Provide the [X, Y] coordinate of the cell's center where the given text is located.  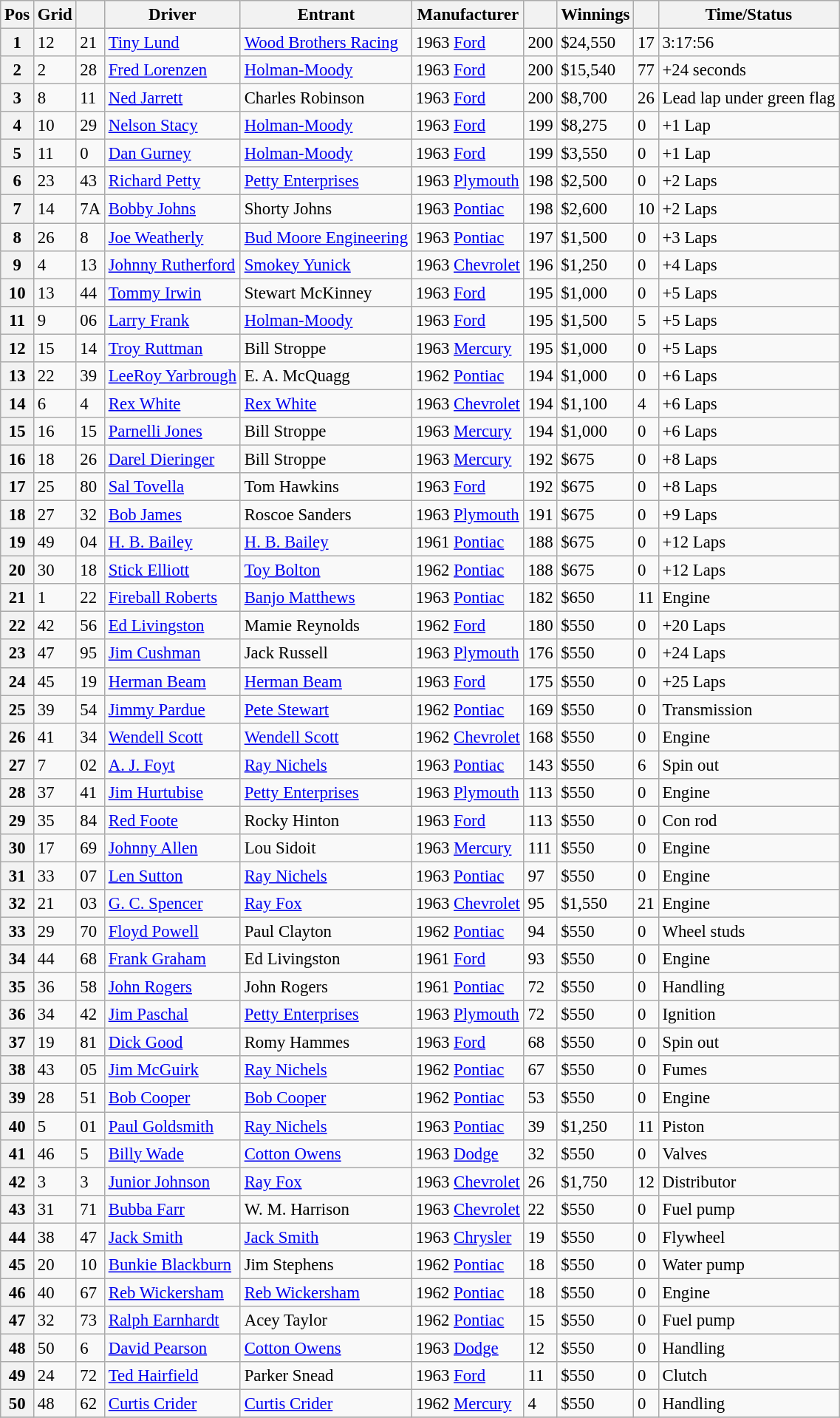
$24,550 [595, 43]
Len Sutton [172, 876]
Ted Hairfield [172, 1376]
+24 Laps [749, 654]
69 [90, 848]
$650 [595, 598]
Smokey Yunick [326, 265]
180 [541, 626]
Tom Hawkins [326, 487]
Acey Taylor [326, 1320]
$8,700 [595, 98]
Johnny Allen [172, 848]
Lou Sidoit [326, 848]
Jim Cushman [172, 654]
Driver [172, 15]
77 [646, 70]
7A [90, 209]
01 [90, 1126]
Pos [18, 15]
Fred Lorenzen [172, 70]
62 [90, 1404]
Richard Petty [172, 181]
175 [541, 681]
Jim Stephens [326, 1265]
07 [90, 876]
54 [90, 709]
Toy Bolton [326, 570]
$15,540 [595, 70]
David Pearson [172, 1348]
Charles Robinson [326, 98]
02 [90, 765]
Lead lap under green flag [749, 98]
$1,750 [595, 1182]
Darel Dieringer [172, 459]
182 [541, 598]
Water pump [749, 1265]
Bubba Farr [172, 1209]
Parnelli Jones [172, 432]
+25 Laps [749, 681]
Shorty Johns [326, 209]
+4 Laps [749, 265]
Jack Russell [326, 654]
Frank Graham [172, 959]
Valves [749, 1153]
56 [90, 626]
Paul Clayton [326, 932]
1962 Mercury [468, 1404]
176 [541, 654]
Red Foote [172, 820]
Troy Ruttman [172, 348]
169 [541, 709]
Sal Tovella [172, 487]
Banjo Matthews [326, 598]
1962 Ford [468, 626]
Parker Snead [326, 1376]
Jim McGuirk [172, 1071]
Bud Moore Engineering [326, 237]
Dan Gurney [172, 154]
Roscoe Sanders [326, 515]
Junior Johnson [172, 1182]
143 [541, 765]
Fireball Roberts [172, 598]
Grid [55, 15]
Johnny Rutherford [172, 265]
53 [541, 1098]
81 [90, 1043]
111 [541, 848]
W. M. Harrison [326, 1209]
168 [541, 737]
191 [541, 515]
Ned Jarrett [172, 98]
Flywheel [749, 1237]
Tiny Lund [172, 43]
+3 Laps [749, 237]
Con rod [749, 820]
Ralph Earnhardt [172, 1320]
03 [90, 904]
58 [90, 987]
Ignition [749, 1015]
A. J. Foyt [172, 765]
04 [90, 542]
Fumes [749, 1071]
+24 seconds [749, 70]
Winnings [595, 15]
1963 Chrysler [468, 1237]
Jimmy Pardue [172, 709]
Wood Brothers Racing [326, 43]
$2,600 [595, 209]
Manufacturer [468, 15]
Billy Wade [172, 1153]
Stewart McKinney [326, 293]
+9 Laps [749, 515]
84 [90, 820]
06 [90, 320]
70 [90, 932]
Piston [749, 1126]
Bobby Johns [172, 209]
71 [90, 1209]
Clutch [749, 1376]
Jim Hurtubise [172, 793]
Bunkie Blackburn [172, 1265]
Jim Paschal [172, 1015]
Mamie Reynolds [326, 626]
Time/Status [749, 15]
3:17:56 [749, 43]
196 [541, 265]
Tommy Irwin [172, 293]
51 [90, 1098]
Wheel studs [749, 932]
Joe Weatherly [172, 237]
Nelson Stacy [172, 126]
94 [541, 932]
LeeRoy Yarbrough [172, 376]
$1,100 [595, 403]
$2,500 [595, 181]
73 [90, 1320]
Romy Hammes [326, 1043]
Pete Stewart [326, 709]
1961 Ford [468, 959]
Transmission [749, 709]
Paul Goldsmith [172, 1126]
80 [90, 487]
G. C. Spencer [172, 904]
Entrant [326, 15]
$1,550 [595, 904]
05 [90, 1071]
E. A. McQuagg [326, 376]
Stick Elliott [172, 570]
197 [541, 237]
$8,275 [595, 126]
Bob James [172, 515]
Distributor [749, 1182]
$3,550 [595, 154]
Dick Good [172, 1043]
Rocky Hinton [326, 820]
1962 Chevrolet [468, 737]
Larry Frank [172, 320]
+20 Laps [749, 626]
Floyd Powell [172, 932]
93 [541, 959]
97 [541, 876]
